Provide the (x, y) coordinate of the cell's center where the given text is located.  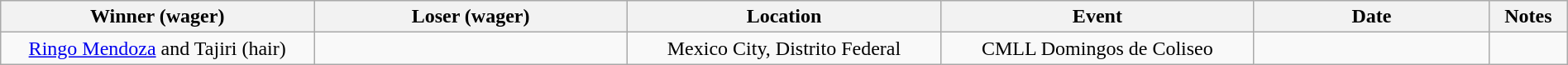
Winner (wager) (157, 17)
Ringo Mendoza and Tajiri (hair) (157, 48)
Location (784, 17)
Event (1097, 17)
CMLL Domingos de Coliseo (1097, 48)
Mexico City, Distrito Federal (784, 48)
Date (1371, 17)
Notes (1528, 17)
Loser (wager) (471, 17)
